Pinpoint the cell where the given text exists, returning its [X, Y] midpoint coordinate. 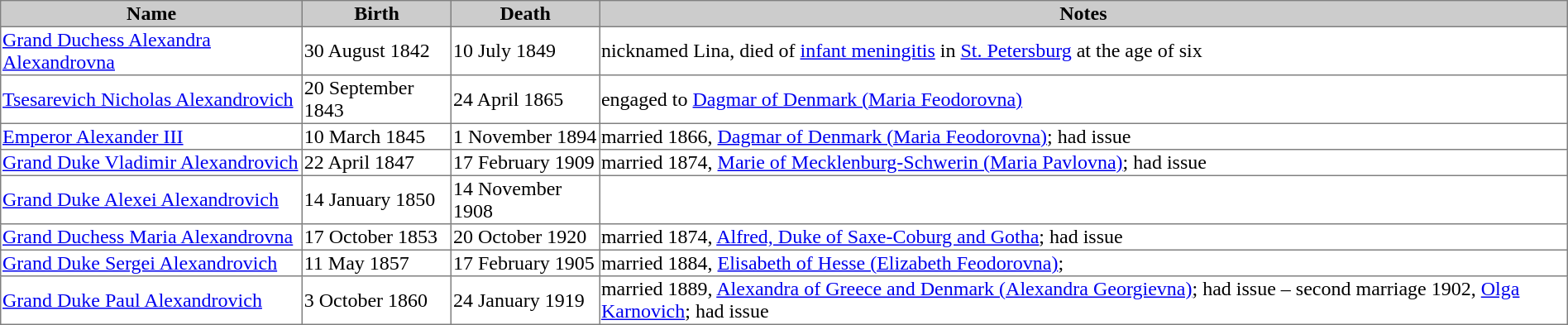
1 November 1894 [526, 136]
married 1889, Alexandra of Greece and Denmark (Alexandra Georgievna); had issue – second marriage 1902, Olga Karnovich; had issue [1083, 300]
3 October 1860 [376, 300]
14 November 1908 [526, 199]
Grand Duke Sergei Alexandrovich [152, 263]
10 July 1849 [526, 50]
Tsesarevich Nicholas Alexandrovich [152, 99]
married 1874, Alfred, Duke of Saxe-Coburg and Gotha; had issue [1083, 237]
married 1866, Dagmar of Denmark (Maria Feodorovna); had issue [1083, 136]
11 May 1857 [376, 263]
Grand Duke Alexei Alexandrovich [152, 199]
Grand Duchess Maria Alexandrovna [152, 237]
married 1874, Marie of Mecklenburg-Schwerin (Maria Pavlovna); had issue [1083, 163]
Notes [1083, 14]
24 January 1919 [526, 300]
24 April 1865 [526, 99]
Death [526, 14]
10 March 1845 [376, 136]
married 1884, Elisabeth of Hesse (Elizabeth Feodorovna); [1083, 263]
Grand Duke Paul Alexandrovich [152, 300]
17 February 1909 [526, 163]
Grand Duchess Alexandra Alexandrovna [152, 50]
engaged to Dagmar of Denmark (Maria Feodorovna) [1083, 99]
30 August 1842 [376, 50]
22 April 1847 [376, 163]
17 February 1905 [526, 263]
nicknamed Lina, died of infant meningitis in St. Petersburg at the age of six [1083, 50]
14 January 1850 [376, 199]
20 October 1920 [526, 237]
Name [152, 14]
17 October 1853 [376, 237]
Grand Duke Vladimir Alexandrovich [152, 163]
20 September 1843 [376, 99]
Emperor Alexander III [152, 136]
Birth [376, 14]
